Scan for the cell matching the given text and deliver its (x, y) coordinate at center. 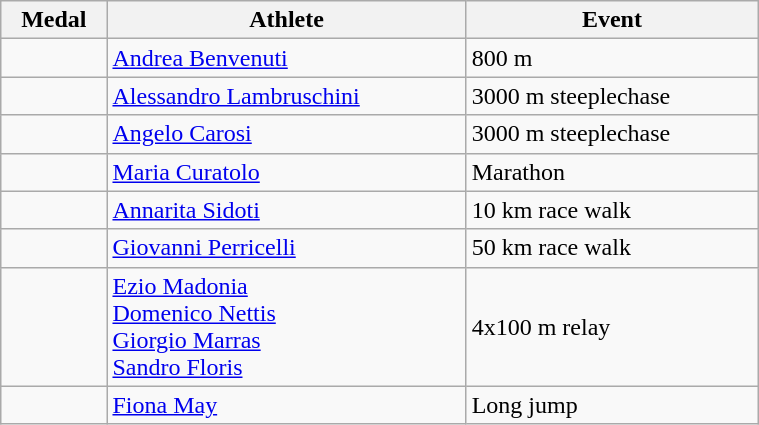
Annarita Sidoti (286, 210)
Athlete (286, 20)
Alessandro Lambruschini (286, 96)
Event (612, 20)
10 km race walk (612, 210)
Medal (54, 20)
Fiona May (286, 405)
800 m (612, 58)
Giovanni Perricelli (286, 248)
Maria Curatolo (286, 172)
Angelo Carosi (286, 134)
50 km race walk (612, 248)
Andrea Benvenuti (286, 58)
Ezio MadoniaDomenico NettisGiorgio MarrasSandro Floris (286, 326)
Marathon (612, 172)
4x100 m relay (612, 326)
Long jump (612, 405)
